Capture the cell that displays the provided text and extract its (X, Y) central coordinate. 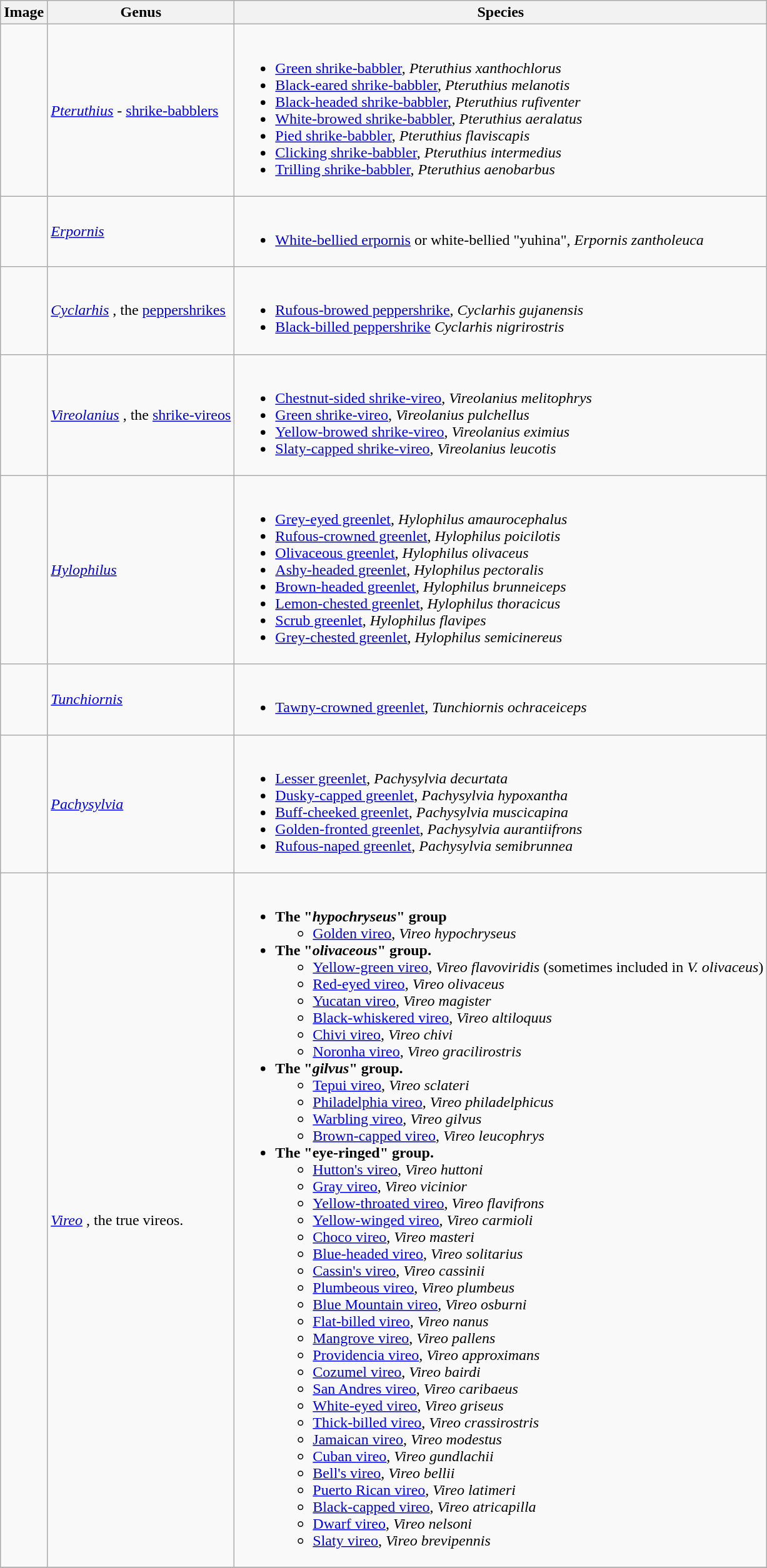
Genus (141, 12)
Tunchiornis (141, 700)
Pteruthius - shrike-babblers (141, 110)
Vireolanius , the shrike-vireos (141, 415)
Vireo , the true vireos. (141, 1220)
Pachysylvia (141, 803)
Species (501, 12)
Tawny-crowned greenlet, Tunchiornis ochraceiceps (501, 700)
White-bellied erpornis or white-bellied "yuhina", Erpornis zantholeuca (501, 231)
Cyclarhis , the peppershrikes (141, 310)
Image (24, 12)
Rufous-browed peppershrike, Cyclarhis gujanensisBlack-billed peppershrike Cyclarhis nigrirostris (501, 310)
Hylophilus (141, 570)
Erpornis (141, 231)
